Determine the [x, y] coordinate at the center of the cell enclosing the given text.  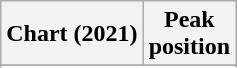
Peakposition [189, 34]
Chart (2021) [72, 34]
